Scan for the cell matching the given text and deliver its (X, Y) coordinate at center. 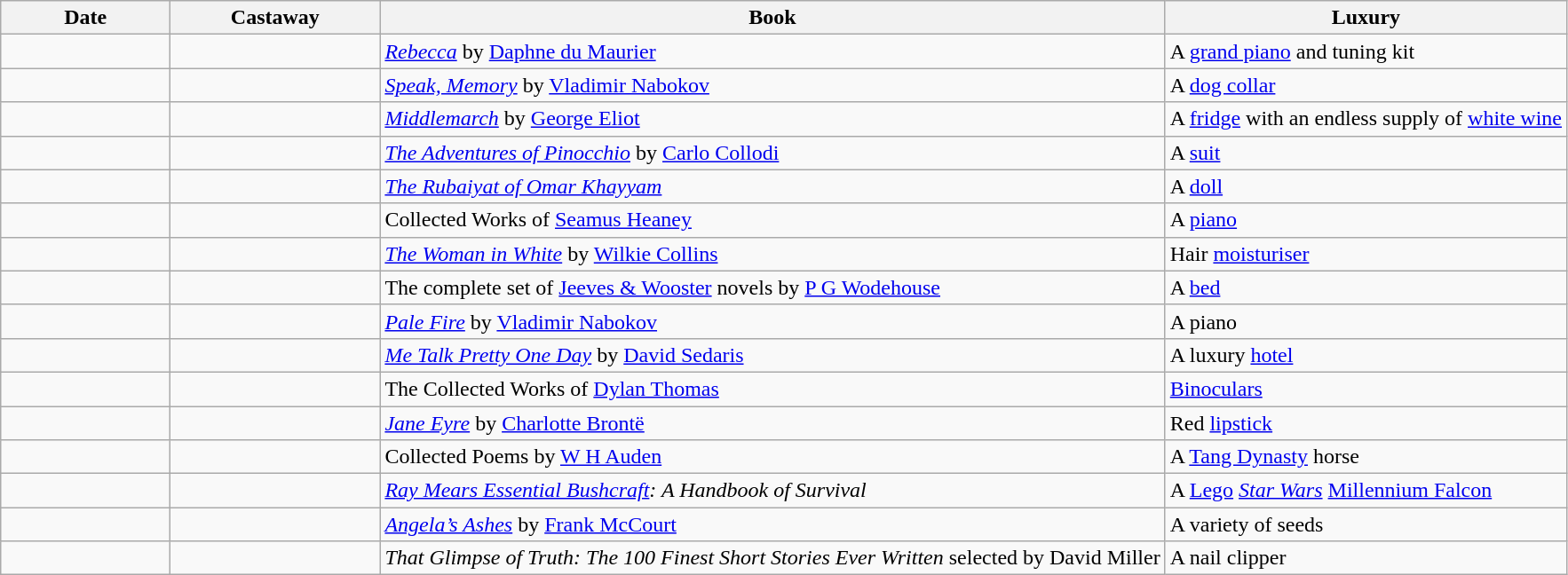
Collected Poems by W H Auden (772, 457)
The Woman in White by Wilkie Collins (772, 254)
That Glimpse of Truth: The 100 Finest Short Stories Ever Written selected by David Miller (772, 558)
The Adventures of Pinocchio by Carlo Collodi (772, 153)
Hair moisturiser (1366, 254)
Collected Works of Seamus Heaney (772, 220)
A fridge with an endless supply of white wine (1366, 119)
Angela’s Ashes by Frank McCourt (772, 524)
Ray Mears Essential Bushcraft: A Handbook of Survival (772, 491)
A Tang Dynasty horse (1366, 457)
A variety of seeds (1366, 524)
A suit (1366, 153)
Middlemarch by George Eliot (772, 119)
Rebecca by Daphne du Maurier (772, 51)
The Rubaiyat of Omar Khayyam (772, 186)
Me Talk Pretty One Day by David Sedaris (772, 355)
A dog collar (1366, 85)
The complete set of Jeeves & Wooster novels by P G Wodehouse (772, 287)
Book (772, 18)
Jane Eyre by Charlotte Brontë (772, 423)
Pale Fire by Vladimir Nabokov (772, 321)
Castaway (275, 18)
A nail clipper (1366, 558)
A grand piano and tuning kit (1366, 51)
A luxury hotel (1366, 355)
A Lego Star Wars Millennium Falcon (1366, 491)
A bed (1366, 287)
Binoculars (1366, 389)
Date (85, 18)
Red lipstick (1366, 423)
Luxury (1366, 18)
The Collected Works of Dylan Thomas (772, 389)
A doll (1366, 186)
Speak, Memory by Vladimir Nabokov (772, 85)
